Search for the cell housing the specified text and yield its (x, y) center coordinate. 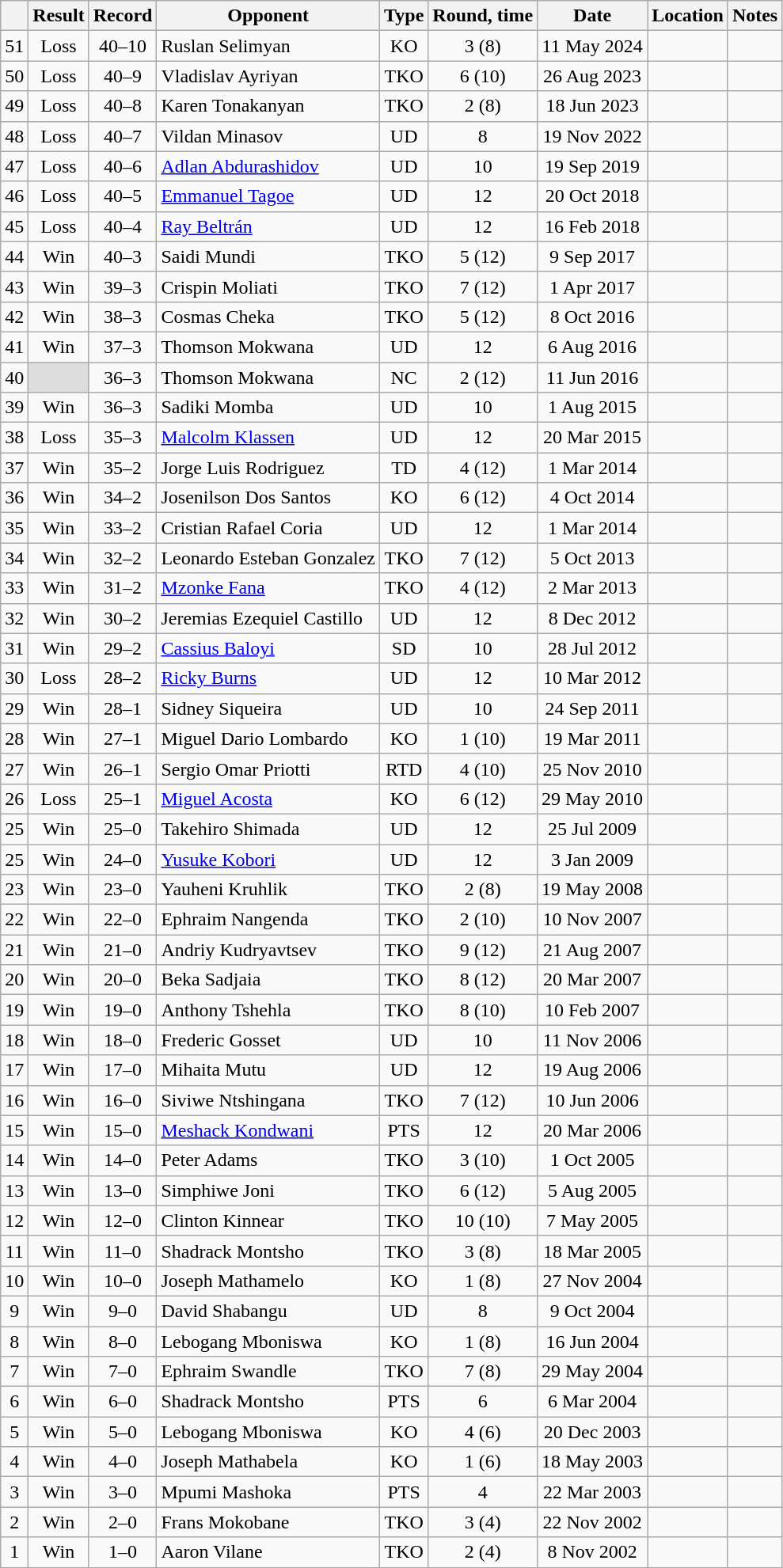
41 (14, 347)
Location (688, 16)
Round, time (483, 16)
Siviwe Ntshingana (268, 1100)
22 Nov 2002 (592, 1522)
25 Nov 2010 (592, 769)
Type (404, 16)
8 Dec 2012 (592, 618)
3 (14, 1492)
15 (14, 1130)
Takehiro Shimada (268, 829)
8 Nov 2002 (592, 1552)
Peter Adams (268, 1160)
9 Oct 2004 (592, 1311)
7 (8) (483, 1372)
Notes (754, 16)
Ruslan Selimyan (268, 46)
21 (14, 950)
18 (14, 1040)
19 May 2008 (592, 890)
39 (14, 408)
9 Sep 2017 (592, 256)
6 Mar 2004 (592, 1402)
2 (4) (483, 1552)
13 (14, 1190)
14 (14, 1160)
40–9 (123, 76)
Sergio Omar Priotti (268, 769)
Meshack Kondwani (268, 1130)
5 Aug 2005 (592, 1190)
18 May 2003 (592, 1462)
43 (14, 287)
24–0 (123, 859)
9–0 (123, 1311)
Frans Mokobane (268, 1522)
Yusuke Kobori (268, 859)
3 (4) (483, 1522)
20 Mar 2015 (592, 438)
38–3 (123, 317)
29 May 2010 (592, 799)
10 Nov 2007 (592, 920)
Opponent (268, 16)
8 Oct 2016 (592, 317)
20 Oct 2018 (592, 196)
23–0 (123, 890)
26 Aug 2023 (592, 76)
40–10 (123, 46)
SD (404, 648)
33 (14, 588)
6–0 (123, 1402)
10 Mar 2012 (592, 678)
Crispin Moliati (268, 287)
8–0 (123, 1342)
5–0 (123, 1432)
27 (14, 769)
32 (14, 618)
31 (14, 648)
30–2 (123, 618)
RTD (404, 769)
19 Mar 2011 (592, 738)
17–0 (123, 1070)
7 May 2005 (592, 1221)
Josenilson Dos Santos (268, 498)
22 (14, 920)
30 (14, 678)
51 (14, 46)
10–0 (123, 1281)
Clinton Kinnear (268, 1221)
25–0 (123, 829)
24 Sep 2011 (592, 708)
Vladislav Ayriyan (268, 76)
Record (123, 16)
Date (592, 16)
14–0 (123, 1160)
Yauheni Kruhlik (268, 890)
Jeremias Ezequiel Castillo (268, 618)
Cassius Baloyi (268, 648)
Aaron Vilane (268, 1552)
7 (14, 1372)
3 (10) (483, 1160)
NC (404, 378)
10 Feb 2007 (592, 1010)
16 Feb 2018 (592, 226)
40–8 (123, 106)
13–0 (123, 1190)
18 Mar 2005 (592, 1251)
Mpumi Mashoka (268, 1492)
29–2 (123, 648)
Miguel Acosta (268, 799)
16 Jun 2004 (592, 1342)
Ephraim Swandle (268, 1372)
Cristian Rafael Coria (268, 528)
Mzonke Fana (268, 588)
40–5 (123, 196)
19–0 (123, 1010)
6 (10) (483, 76)
45 (14, 226)
48 (14, 136)
12–0 (123, 1221)
2 (14, 1522)
Karen Tonakanyan (268, 106)
7–0 (123, 1372)
Malcolm Klassen (268, 438)
21 Aug 2007 (592, 950)
28 (14, 738)
10 Jun 2006 (592, 1100)
20 Mar 2006 (592, 1130)
5 (14, 1432)
Beka Sadjaia (268, 980)
Anthony Tshehla (268, 1010)
8 (10) (483, 1010)
Ricky Burns (268, 678)
19 Aug 2006 (592, 1070)
40–6 (123, 166)
Sidney Siqueira (268, 708)
20 Dec 2003 (592, 1432)
35–2 (123, 468)
22–0 (123, 920)
Ephraim Nangenda (268, 920)
Saidi Mundi (268, 256)
3 Jan 2009 (592, 859)
38 (14, 438)
Joseph Mathamelo (268, 1281)
44 (14, 256)
2–0 (123, 1522)
18–0 (123, 1040)
37 (14, 468)
35–3 (123, 438)
1 (6) (483, 1462)
27–1 (123, 738)
37–3 (123, 347)
33–2 (123, 528)
49 (14, 106)
42 (14, 317)
4–0 (123, 1462)
20 (14, 980)
1 Apr 2017 (592, 287)
5 Oct 2013 (592, 558)
19 Nov 2022 (592, 136)
40 (14, 378)
4 Oct 2014 (592, 498)
11 Jun 2016 (592, 378)
1 Oct 2005 (592, 1160)
29 (14, 708)
Miguel Dario Lombardo (268, 738)
39–3 (123, 287)
1 (10) (483, 738)
16–0 (123, 1100)
29 May 2004 (592, 1372)
Joseph Mathabela (268, 1462)
2 Mar 2013 (592, 588)
11 May 2024 (592, 46)
Andriy Kudryavtsev (268, 950)
Sadiki Momba (268, 408)
26 (14, 799)
4 (6) (483, 1432)
28–2 (123, 678)
2 (10) (483, 920)
9 (12) (483, 950)
15–0 (123, 1130)
17 (14, 1070)
Frederic Gosset (268, 1040)
1–0 (123, 1552)
27 Nov 2004 (592, 1281)
TD (404, 468)
46 (14, 196)
1 Aug 2015 (592, 408)
Simphiwe Joni (268, 1190)
Result (59, 16)
18 Jun 2023 (592, 106)
2 (12) (483, 378)
31–2 (123, 588)
34–2 (123, 498)
26–1 (123, 769)
David Shabangu (268, 1311)
36 (14, 498)
47 (14, 166)
Ray Beltrán (268, 226)
20–0 (123, 980)
34 (14, 558)
32–2 (123, 558)
25 Jul 2009 (592, 829)
Emmanuel Tagoe (268, 196)
25–1 (123, 799)
16 (14, 1100)
28 Jul 2012 (592, 648)
Leonardo Esteban Gonzalez (268, 558)
1 (14, 1552)
19 Sep 2019 (592, 166)
22 Mar 2003 (592, 1492)
11 (14, 1251)
40–4 (123, 226)
11–0 (123, 1251)
50 (14, 76)
Cosmas Cheka (268, 317)
35 (14, 528)
23 (14, 890)
6 Aug 2016 (592, 347)
20 Mar 2007 (592, 980)
11 Nov 2006 (592, 1040)
3–0 (123, 1492)
10 (10) (483, 1221)
28–1 (123, 708)
Jorge Luis Rodriguez (268, 468)
19 (14, 1010)
Mihaita Mutu (268, 1070)
Adlan Abdurashidov (268, 166)
8 (12) (483, 980)
40–3 (123, 256)
Vildan Minasov (268, 136)
21–0 (123, 950)
9 (14, 1311)
40–7 (123, 136)
4 (10) (483, 769)
